Find where the given text appears and provide that cell's center as (X, Y) coordinate. 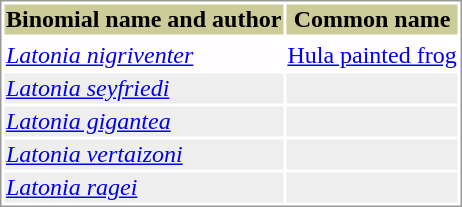
Latonia seyfriedi (143, 89)
Latonia gigantea (143, 121)
Binomial name and author (143, 19)
Latonia ragei (143, 187)
Latonia nigriventer (143, 55)
Hula painted frog (372, 55)
Latonia vertaizoni (143, 155)
Common name (372, 19)
